For the text-containing cell, return its midpoint in [x, y] coordinate format. 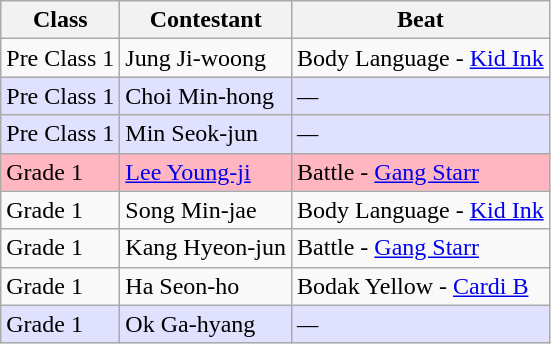
Lee Young-ji [206, 172]
Kang Hyeon-jun [206, 248]
Min Seok-jun [206, 134]
Choi Min-hong [206, 96]
Song Min-jae [206, 210]
Ok Ga-hyang [206, 324]
Ha Seon-ho [206, 286]
Bodak Yellow - Cardi B [421, 286]
Jung Ji-woong [206, 58]
Beat [421, 20]
Contestant [206, 20]
Class [60, 20]
